Output the [X, Y] coordinate of the center of the cell containing the given text.  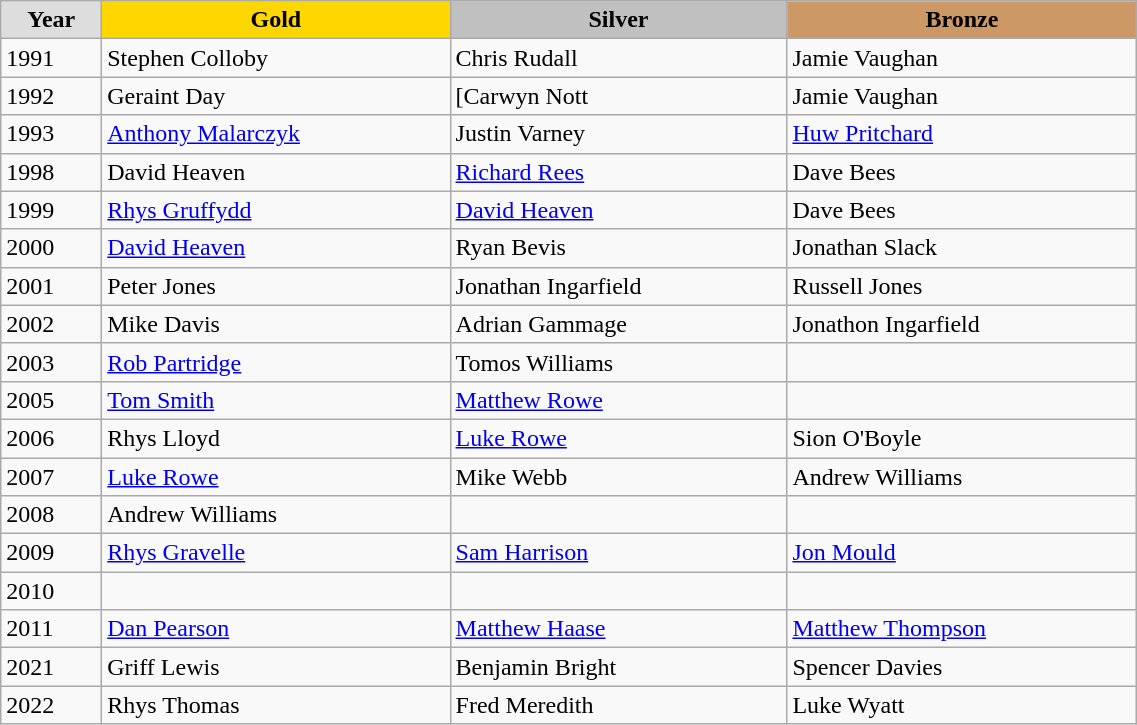
Justin Varney [618, 134]
1999 [52, 210]
Bronze [962, 20]
2007 [52, 477]
2002 [52, 324]
Tomos Williams [618, 362]
2010 [52, 591]
Anthony Malarczyk [276, 134]
Year [52, 20]
Sion O'Boyle [962, 438]
2006 [52, 438]
Silver [618, 20]
Rhys Thomas [276, 705]
Russell Jones [962, 286]
Jon Mould [962, 553]
2009 [52, 553]
1993 [52, 134]
Jonathon Ingarfield [962, 324]
Geraint Day [276, 96]
Griff Lewis [276, 667]
Rob Partridge [276, 362]
Mike Davis [276, 324]
Chris Rudall [618, 58]
2008 [52, 515]
Peter Jones [276, 286]
Mike Webb [618, 477]
2000 [52, 248]
Spencer Davies [962, 667]
2001 [52, 286]
Huw Pritchard [962, 134]
Fred Meredith [618, 705]
Luke Wyatt [962, 705]
1992 [52, 96]
Dan Pearson [276, 629]
1998 [52, 172]
Ryan Bevis [618, 248]
Stephen Colloby [276, 58]
Richard Rees [618, 172]
Benjamin Bright [618, 667]
2003 [52, 362]
Matthew Thompson [962, 629]
Rhys Gravelle [276, 553]
Adrian Gammage [618, 324]
1991 [52, 58]
Matthew Haase [618, 629]
[Carwyn Nott [618, 96]
Jonathan Slack [962, 248]
Rhys Lloyd [276, 438]
2021 [52, 667]
2022 [52, 705]
Rhys Gruffydd [276, 210]
Gold [276, 20]
2005 [52, 400]
Tom Smith [276, 400]
Jonathan Ingarfield [618, 286]
Matthew Rowe [618, 400]
Sam Harrison [618, 553]
2011 [52, 629]
